Scan for the cell matching the given text and deliver its [x, y] coordinate at center. 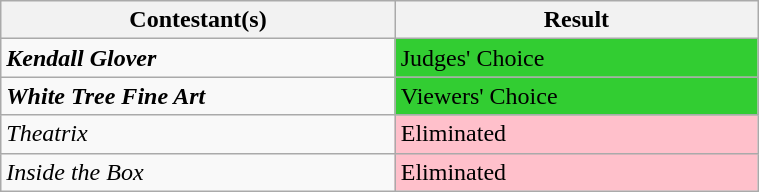
Judges' Choice [576, 58]
Kendall Glover [198, 58]
Theatrix [198, 134]
Contestant(s) [198, 20]
White Tree Fine Art [198, 96]
Inside the Box [198, 172]
Viewers' Choice [576, 96]
Result [576, 20]
